Find where the given text appears and provide that cell's center as [X, Y] coordinate. 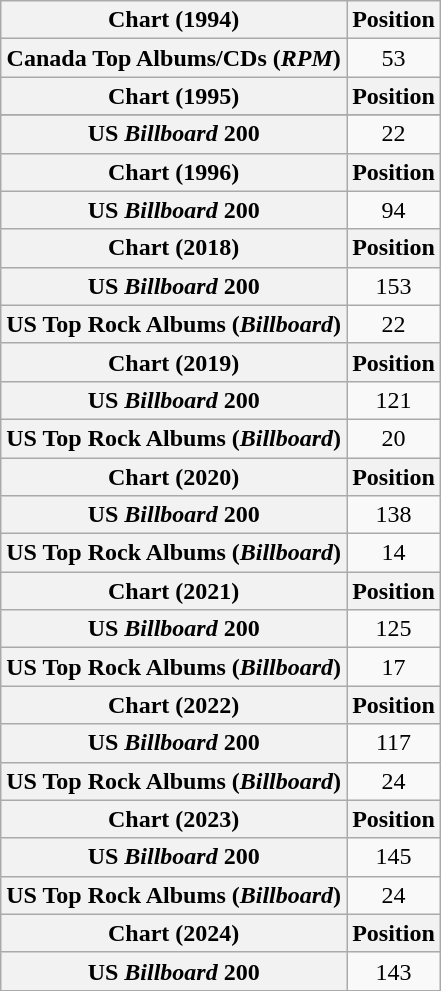
153 [394, 286]
125 [394, 629]
Chart (2018) [174, 248]
Chart (2019) [174, 362]
145 [394, 857]
53 [394, 58]
94 [394, 210]
Chart (2020) [174, 477]
121 [394, 400]
Chart (1994) [174, 20]
Canada Top Albums/CDs (RPM) [174, 58]
Chart (2022) [174, 705]
17 [394, 667]
Chart (1996) [174, 172]
Chart (2024) [174, 933]
117 [394, 743]
Chart (2021) [174, 591]
Chart (2023) [174, 819]
20 [394, 438]
138 [394, 515]
14 [394, 553]
143 [394, 971]
Chart (1995) [174, 96]
